Identify which cell holds the provided text, then report its (x, y) central coordinate. 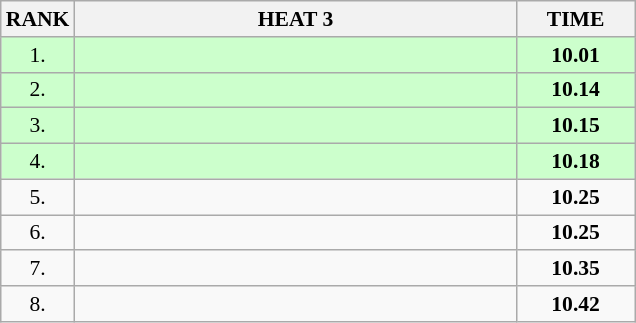
10.14 (576, 90)
5. (38, 197)
10.01 (576, 55)
2. (38, 90)
10.42 (576, 304)
6. (38, 233)
1. (38, 55)
10.18 (576, 162)
8. (38, 304)
10.15 (576, 126)
10.35 (576, 269)
RANK (38, 19)
TIME (576, 19)
HEAT 3 (295, 19)
3. (38, 126)
4. (38, 162)
7. (38, 269)
